Return the (X, Y) coordinate for the center point of the cell that contains the specified text.  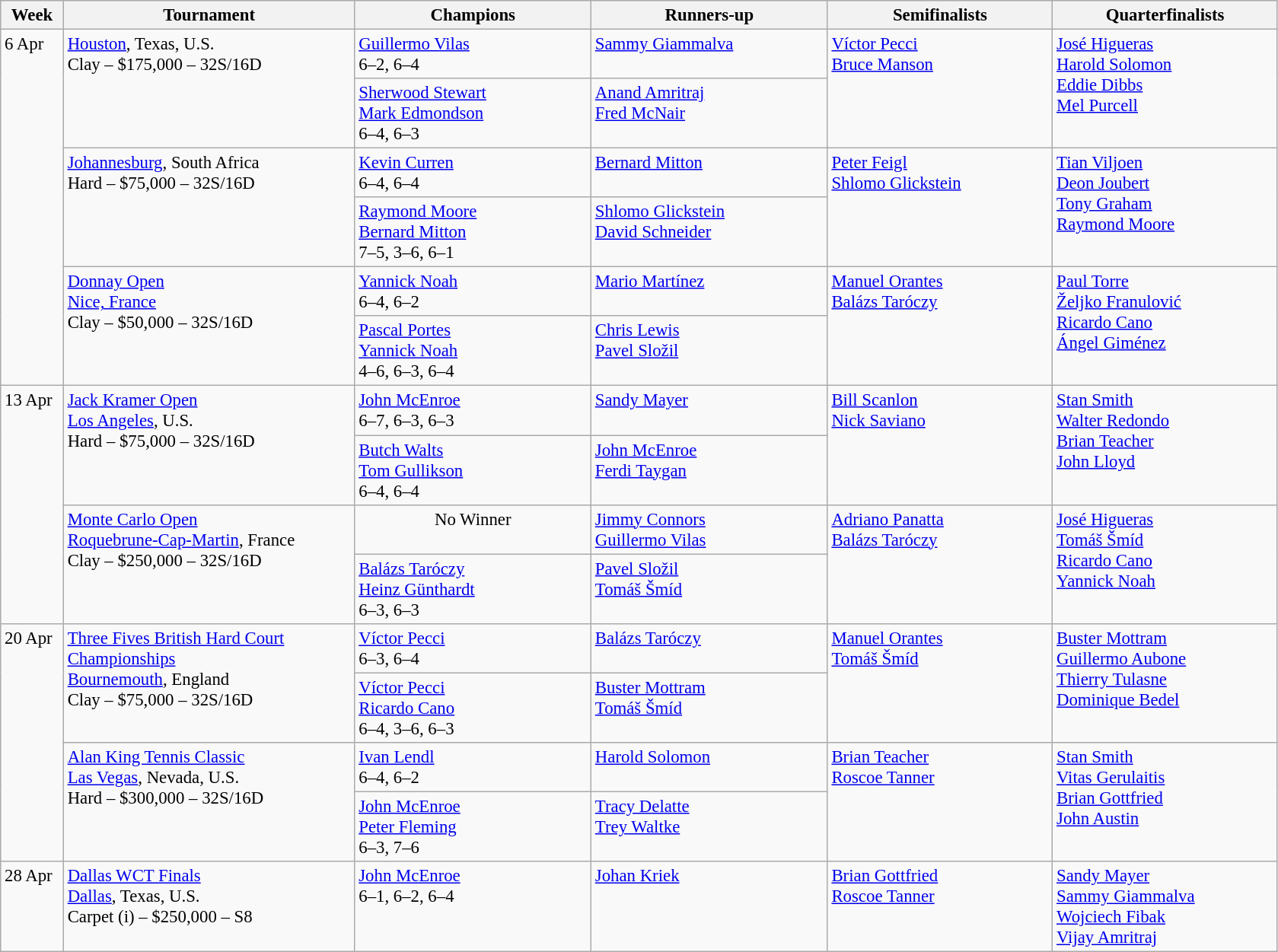
Sandy Mayer (709, 411)
Kevin Curren 6–4, 6–4 (473, 174)
Balázs Taróczy Heinz Günthardt 6–3, 6–3 (473, 589)
John McEnroe 6–7, 6–3, 6–3 (473, 411)
John McEnroe 6–1, 6–2, 6–4 (473, 907)
Víctor Pecci Ricardo Cano 6–4, 3–6, 6–3 (473, 708)
Donnay Open Nice, France Clay – $50,000 – 32S/16D (209, 326)
Balázs Taróczy (709, 648)
Stan Smith Walter Redondo Brian Teacher John Lloyd (1165, 445)
Tracy Delatte Trey Waltke (709, 826)
Semifinalists (940, 15)
Víctor Pecci 6–3, 6–4 (473, 648)
Víctor Pecci Bruce Manson (940, 89)
Runners-up (709, 15)
Alan King Tennis Classic Las Vegas, Nevada, U.S. Hard – $300,000 – 32S/16D (209, 802)
Three Fives British Hard Court ChampionshipsBournemouth, England Clay – $75,000 – 32S/16D (209, 683)
John McEnroe Ferdi Taygan (709, 470)
Buster Mottram Guillermo Aubone Thierry Tulasne Dominique Bedel (1165, 683)
20 Apr (32, 742)
Manuel Orantes Tomáš Šmíd (940, 683)
Stan Smith Vitas Gerulaitis Brian Gottfried John Austin (1165, 802)
Chris Lewis Pavel Složil (709, 352)
Johan Kriek (709, 907)
John McEnroe Peter Fleming 6–3, 7–6 (473, 826)
Sandy Mayer Sammy Giammalva Wojciech Fibak Vijay Amritraj (1165, 907)
13 Apr (32, 505)
Monte Carlo Open Roquebrune-Cap-Martin, France Clay – $250,000 – 32S/16D (209, 564)
José Higueras Harold Solomon Eddie Dibbs Mel Purcell (1165, 89)
Paul Torre Željko Franulović Ricardo Cano Ángel Giménez (1165, 326)
Champions (473, 15)
Mario Martínez (709, 292)
Johannesburg, South Africa Hard – $75,000 – 32S/16D (209, 208)
Quarterfinalists (1165, 15)
Tournament (209, 15)
Sherwood Stewart Mark Edmondson 6–4, 6–3 (473, 113)
Harold Solomon (709, 767)
Pascal Portes Yannick Noah 4–6, 6–3, 6–4 (473, 352)
Dallas WCT Finals Dallas, Texas, U.S. Carpet (i) – $250,000 – S8 (209, 907)
Ivan Lendl 6–4, 6–2 (473, 767)
Raymond Moore Bernard Mitton 7–5, 3–6, 6–1 (473, 232)
Pavel Složil Tomáš Šmíd (709, 589)
Sammy Giammalva (709, 55)
Shlomo Glickstein David Schneider (709, 232)
Jack Kramer Open Los Angeles, U.S. Hard – $75,000 – 32S/16D (209, 445)
6 Apr (32, 209)
Guillermo Vilas 6–2, 6–4 (473, 55)
No Winner (473, 530)
Jimmy Connors Guillermo Vilas (709, 530)
Houston, Texas, U.S. Clay – $175,000 – 32S/16D (209, 89)
Week (32, 15)
Brian Teacher Roscoe Tanner (940, 802)
Brian Gottfried Roscoe Tanner (940, 907)
Anand Amritraj Fred McNair (709, 113)
Butch Walts Tom Gullikson 6–4, 6–4 (473, 470)
Adriano Panatta Balázs Taróczy (940, 564)
Peter Feigl Shlomo Glickstein (940, 208)
Yannick Noah 6–4, 6–2 (473, 292)
Bill Scanlon Nick Saviano (940, 445)
Buster Mottram Tomáš Šmíd (709, 708)
Bernard Mitton (709, 174)
28 Apr (32, 907)
José Higueras Tomáš Šmíd Ricardo Cano Yannick Noah (1165, 564)
Manuel Orantes Balázs Taróczy (940, 326)
Tian Viljoen Deon Joubert Tony Graham Raymond Moore (1165, 208)
